Detect which cell encompasses the target text, then output its [x, y] center coordinate. 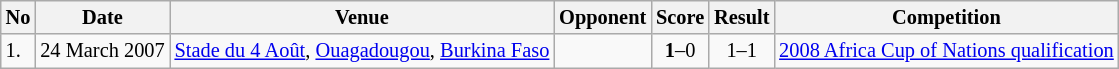
Venue [362, 17]
1–0 [680, 51]
Competition [946, 17]
2008 Africa Cup of Nations qualification [946, 51]
No [18, 17]
Opponent [602, 17]
Date [102, 17]
Result [742, 17]
1–1 [742, 51]
Score [680, 17]
24 March 2007 [102, 51]
Stade du 4 Août, Ouagadougou, Burkina Faso [362, 51]
1. [18, 51]
